Search for the cell housing the specified text and yield its (X, Y) center coordinate. 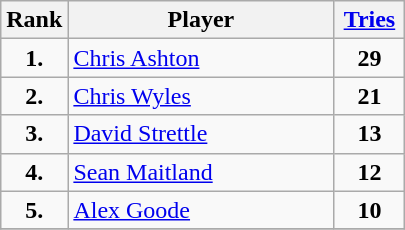
David Strettle (201, 134)
Player (201, 20)
10 (370, 210)
2. (34, 96)
4. (34, 172)
1. (34, 58)
21 (370, 96)
Chris Ashton (201, 58)
Sean Maitland (201, 172)
Rank (34, 20)
Tries (370, 20)
5. (34, 210)
29 (370, 58)
13 (370, 134)
Chris Wyles (201, 96)
3. (34, 134)
Alex Goode (201, 210)
12 (370, 172)
